From the cell containing the given text, extract its center point as (x, y) coordinate. 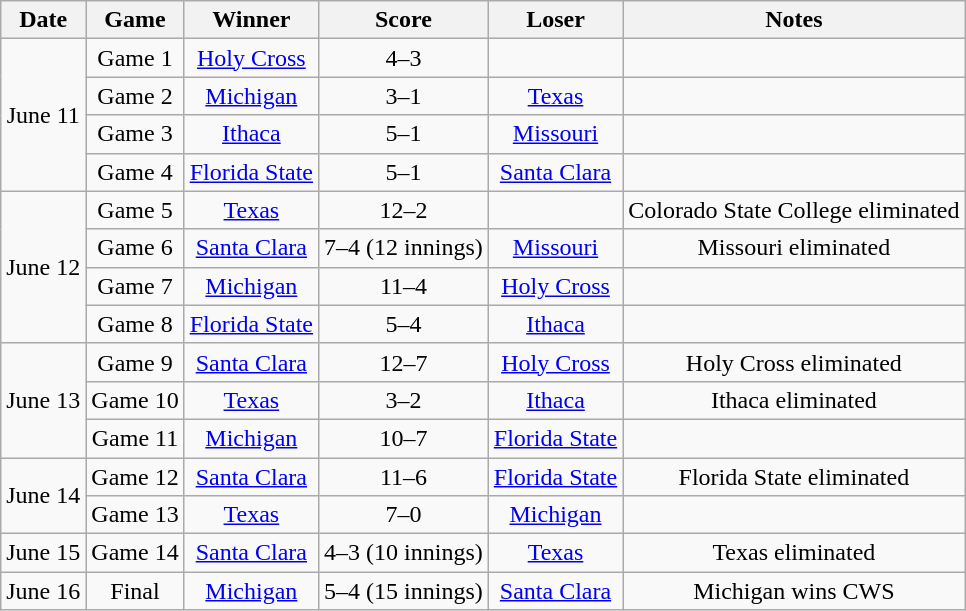
Final (135, 591)
June 12 (44, 267)
Florida State eliminated (794, 477)
12–7 (404, 362)
Game 2 (135, 96)
10–7 (404, 438)
Winner (251, 20)
Missouri eliminated (794, 248)
Game 12 (135, 477)
Loser (555, 20)
Game 8 (135, 324)
Game 7 (135, 286)
Game 14 (135, 553)
Score (404, 20)
June 16 (44, 591)
Game (135, 20)
7–4 (12 innings) (404, 248)
3–2 (404, 400)
4–3 (404, 58)
June 15 (44, 553)
Game 11 (135, 438)
11–6 (404, 477)
5–4 (15 innings) (404, 591)
Holy Cross eliminated (794, 362)
11–4 (404, 286)
Game 9 (135, 362)
Game 5 (135, 210)
7–0 (404, 515)
Game 4 (135, 172)
Notes (794, 20)
4–3 (10 innings) (404, 553)
Colorado State College eliminated (794, 210)
June 14 (44, 496)
Michigan wins CWS (794, 591)
Texas eliminated (794, 553)
Game 10 (135, 400)
12–2 (404, 210)
3–1 (404, 96)
Game 6 (135, 248)
Ithaca eliminated (794, 400)
June 13 (44, 400)
5–4 (404, 324)
Game 13 (135, 515)
Date (44, 20)
Game 1 (135, 58)
June 11 (44, 115)
Game 3 (135, 134)
